Pinpoint the cell where the given text exists, returning its [x, y] midpoint coordinate. 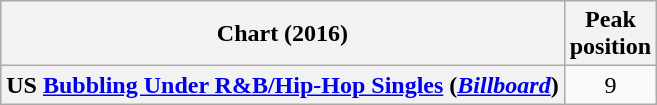
US Bubbling Under R&B/Hip-Hop Singles (Billboard) [282, 85]
Chart (2016) [282, 34]
9 [610, 85]
Peak position [610, 34]
